From the cell containing the given text, extract its center point as [x, y] coordinate. 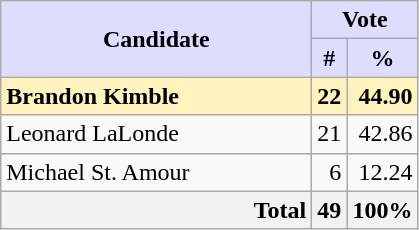
Leonard LaLonde [156, 134]
Candidate [156, 39]
% [382, 58]
Brandon Kimble [156, 96]
100% [382, 210]
44.90 [382, 96]
22 [330, 96]
# [330, 58]
6 [330, 172]
Vote [365, 20]
12.24 [382, 172]
Total [156, 210]
21 [330, 134]
Michael St. Amour [156, 172]
49 [330, 210]
42.86 [382, 134]
